Identify which cell holds the provided text, then report its (x, y) central coordinate. 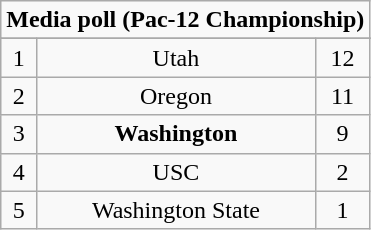
USC (176, 172)
9 (342, 134)
3 (19, 134)
4 (19, 172)
Oregon (176, 96)
5 (19, 210)
Washington State (176, 210)
12 (342, 58)
Washington (176, 134)
Media poll (Pac-12 Championship) (186, 20)
11 (342, 96)
Utah (176, 58)
